Determine the (X, Y) coordinate at the center of the cell enclosing the given text.  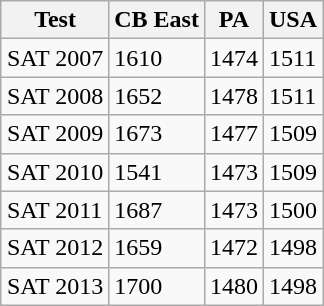
PA (234, 20)
SAT 2010 (54, 172)
SAT 2008 (54, 96)
1700 (157, 286)
SAT 2009 (54, 134)
1610 (157, 58)
CB East (157, 20)
1474 (234, 58)
Test (54, 20)
1687 (157, 210)
USA (294, 20)
1673 (157, 134)
1659 (157, 248)
1480 (234, 286)
1477 (234, 134)
1478 (234, 96)
1541 (157, 172)
1500 (294, 210)
SAT 2011 (54, 210)
SAT 2013 (54, 286)
SAT 2007 (54, 58)
SAT 2012 (54, 248)
1472 (234, 248)
1652 (157, 96)
